Return [x, y] of the center of cell containing provided text 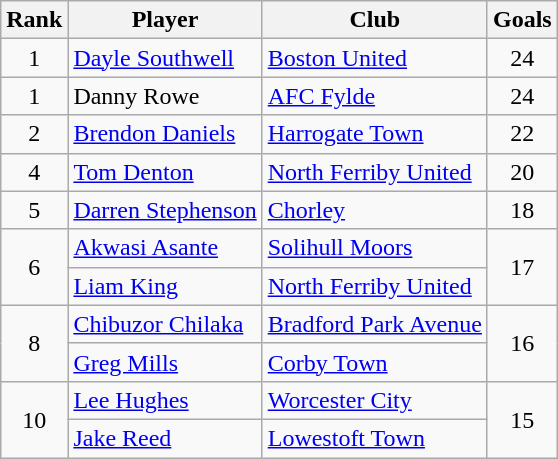
Tom Denton [165, 172]
18 [522, 210]
Liam King [165, 286]
15 [522, 419]
Boston United [374, 58]
Brendon Daniels [165, 134]
20 [522, 172]
Akwasi Asante [165, 248]
AFC Fylde [374, 96]
17 [522, 267]
Darren Stephenson [165, 210]
Player [165, 20]
Club [374, 20]
Harrogate Town [374, 134]
8 [34, 343]
22 [522, 134]
Worcester City [374, 400]
Corby Town [374, 362]
Bradford Park Avenue [374, 324]
Chibuzor Chilaka [165, 324]
Dayle Southwell [165, 58]
Greg Mills [165, 362]
Goals [522, 20]
Danny Rowe [165, 96]
5 [34, 210]
Lee Hughes [165, 400]
Lowestoft Town [374, 438]
Chorley [374, 210]
10 [34, 419]
16 [522, 343]
Jake Reed [165, 438]
Rank [34, 20]
4 [34, 172]
6 [34, 267]
2 [34, 134]
Solihull Moors [374, 248]
